Scan for the cell matching the given text and deliver its (X, Y) coordinate at center. 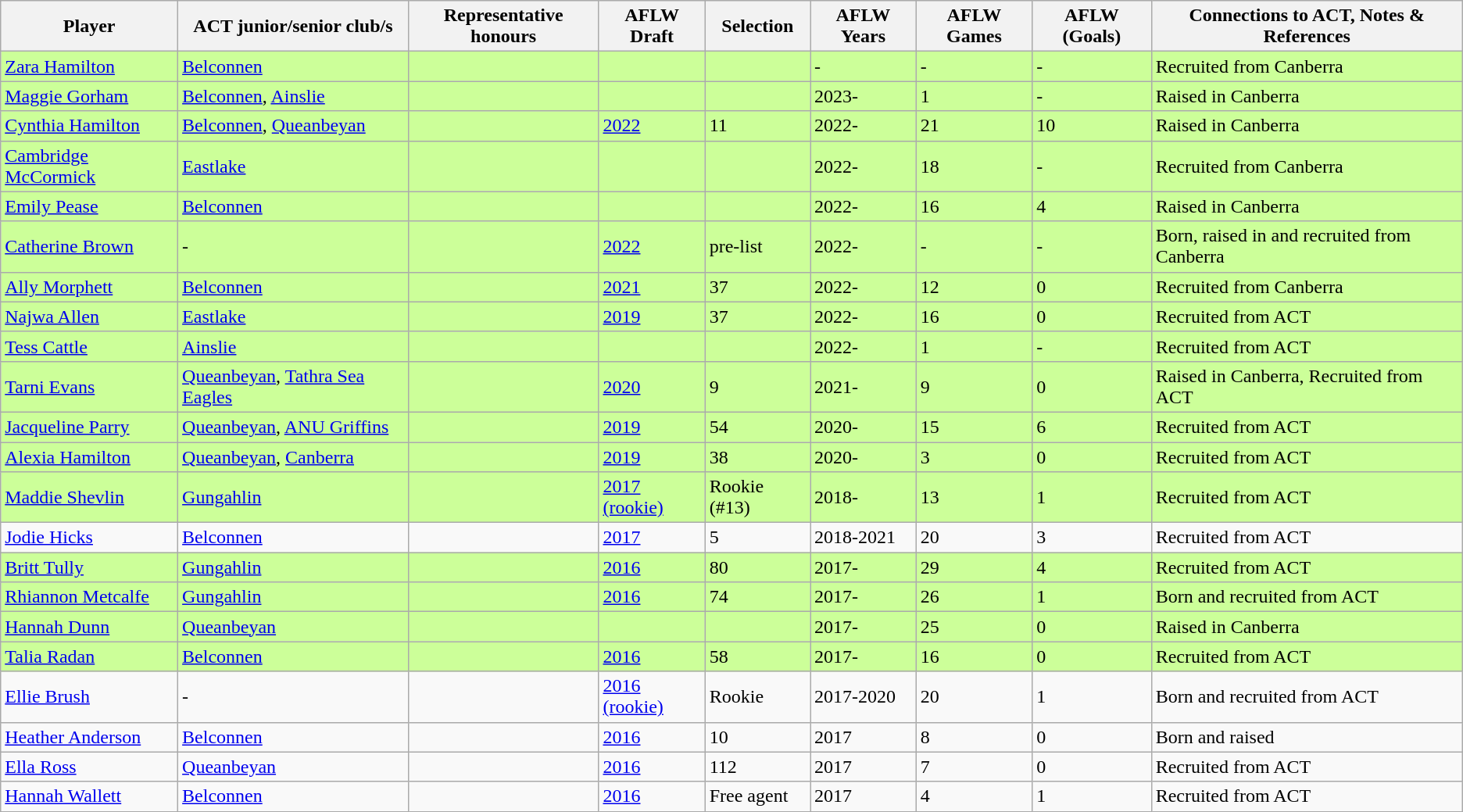
AFLW Years (863, 27)
Emily Pease (89, 206)
Queanbeyan, Tathra Sea Eagles (294, 386)
Talia Radan (89, 656)
ACT junior/senior club/s (294, 27)
26 (974, 597)
Ella Ross (89, 767)
13 (974, 497)
Belconnen, Ainslie (294, 96)
Born and raised (1307, 737)
38 (757, 457)
Ally Morphett (89, 287)
74 (757, 597)
29 (974, 567)
Zara Hamilton (89, 66)
2016 (rookie) (652, 697)
11 (757, 126)
Rookie (#13) (757, 497)
Maggie Gorham (89, 96)
Player (89, 27)
Alexia Hamilton (89, 457)
54 (757, 427)
Tess Cattle (89, 346)
Ainslie (294, 346)
8 (974, 737)
Britt Tully (89, 567)
2017 (rookie) (652, 497)
Belconnen, Queanbeyan (294, 126)
Jacqueline Parry (89, 427)
58 (757, 656)
2023- (863, 96)
Hannah Wallett (89, 796)
AFLW (Goals) (1092, 27)
2017-2020 (863, 697)
Rookie (757, 697)
Jodie Hicks (89, 538)
Ellie Brush (89, 697)
Raised in Canberra, Recruited from ACT (1307, 386)
Heather Anderson (89, 737)
5 (757, 538)
15 (974, 427)
Born, raised in and recruited from Canberra (1307, 247)
Tarni Evans (89, 386)
2021 (652, 287)
2018- (863, 497)
AFLW Draft (652, 27)
2020 (652, 386)
Hannah Dunn (89, 627)
Connections to ACT, Notes & References (1307, 27)
112 (757, 767)
7 (974, 767)
Rhiannon Metcalfe (89, 597)
Maddie Shevlin (89, 497)
2021- (863, 386)
80 (757, 567)
2018-2021 (863, 538)
25 (974, 627)
Representative honours (503, 27)
Selection (757, 27)
pre-list (757, 247)
Cambridge McCormick (89, 166)
Najwa Allen (89, 317)
Queanbeyan, Canberra (294, 457)
Cynthia Hamilton (89, 126)
12 (974, 287)
Queanbeyan, ANU Griffins (294, 427)
Free agent (757, 796)
Catherine Brown (89, 247)
AFLW Games (974, 27)
6 (1092, 427)
18 (974, 166)
21 (974, 126)
